Provide the (X, Y) coordinate of the cell's center where the given text is located.  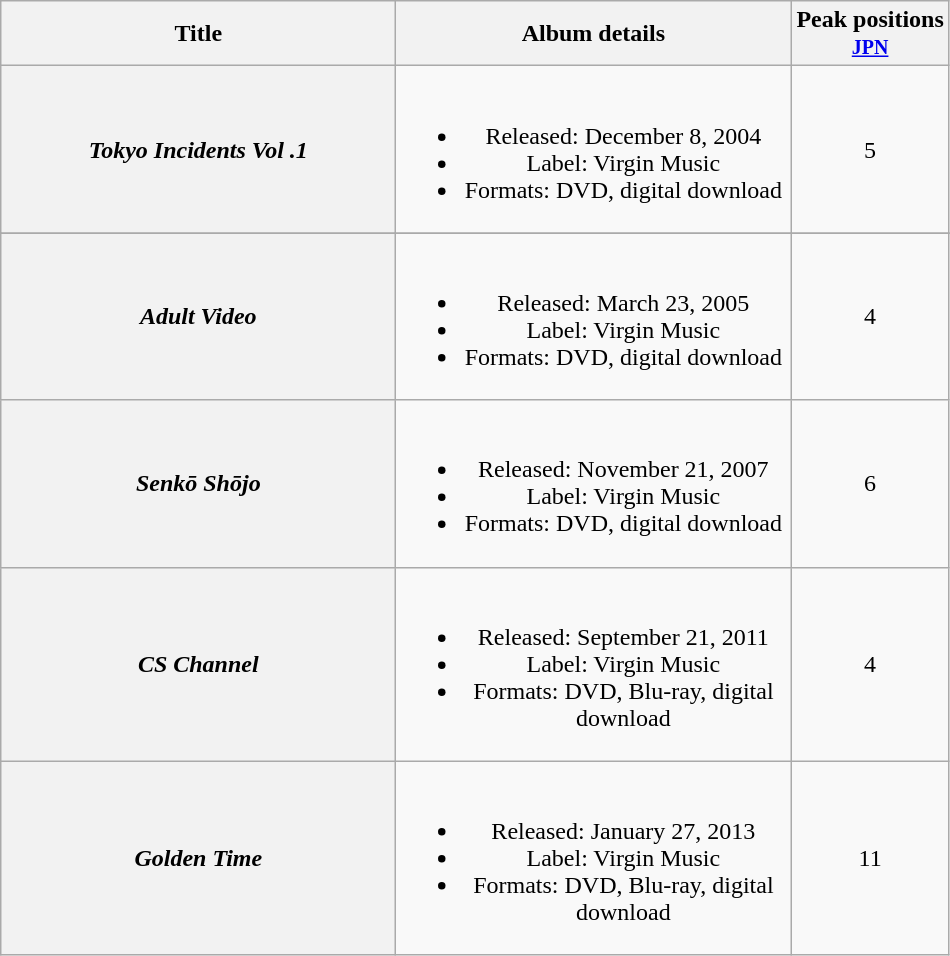
Released: March 23, 2005Label: Virgin MusicFormats: DVD, digital download (594, 316)
11 (870, 858)
Title (198, 34)
Album details (594, 34)
Released: September 21, 2011Label: Virgin MusicFormats: DVD, Blu-ray, digital download (594, 664)
Golden Time (198, 858)
Peak positionsJPN (870, 34)
Released: November 21, 2007Label: Virgin MusicFormats: DVD, digital download (594, 484)
Senkō Shōjo (198, 484)
6 (870, 484)
CS Channel (198, 664)
Adult Video (198, 316)
Tokyo Incidents Vol .1 (198, 150)
Released: January 27, 2013Label: Virgin MusicFormats: DVD, Blu-ray, digital download (594, 858)
Released: December 8, 2004Label: Virgin MusicFormats: DVD, digital download (594, 150)
5 (870, 150)
